Search for the cell housing the specified text and yield its [x, y] center coordinate. 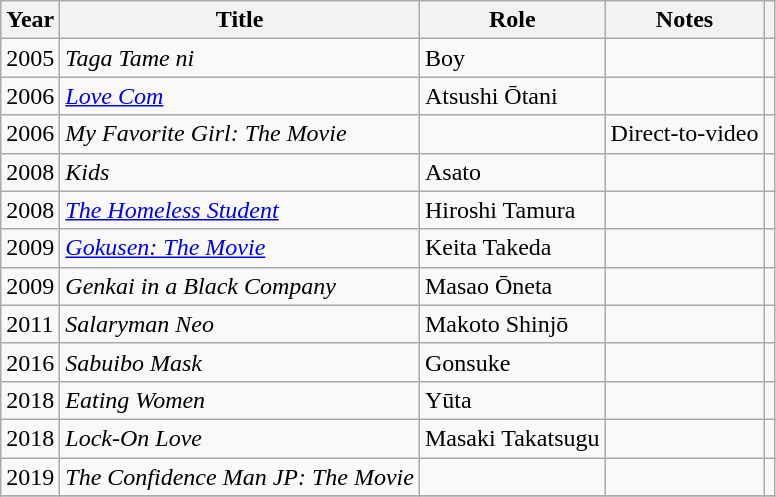
Atsushi Ōtani [512, 96]
My Favorite Girl: The Movie [240, 134]
Keita Takeda [512, 248]
Eating Women [240, 400]
Asato [512, 172]
Love Com [240, 96]
Title [240, 20]
Masaki Takatsugu [512, 438]
The Homeless Student [240, 210]
Kids [240, 172]
Masao Ōneta [512, 286]
The Confidence Man JP: The Movie [240, 477]
Notes [684, 20]
Taga Tame ni [240, 58]
Genkai in a Black Company [240, 286]
Boy [512, 58]
Gonsuke [512, 362]
Gokusen: The Movie [240, 248]
Lock-On Love [240, 438]
Yūta [512, 400]
Salaryman Neo [240, 324]
2005 [30, 58]
Sabuibo Mask [240, 362]
Hiroshi Tamura [512, 210]
Year [30, 20]
2011 [30, 324]
2016 [30, 362]
Direct-to-video [684, 134]
2019 [30, 477]
Makoto Shinjō [512, 324]
Role [512, 20]
